Pinpoint the cell where the given text exists, returning its (x, y) midpoint coordinate. 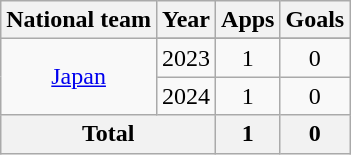
Goals (315, 20)
Year (186, 20)
Japan (79, 77)
National team (79, 20)
2023 (186, 58)
2024 (186, 96)
Apps (248, 20)
Total (108, 134)
